Identify which cell holds the provided text, then report its [x, y] central coordinate. 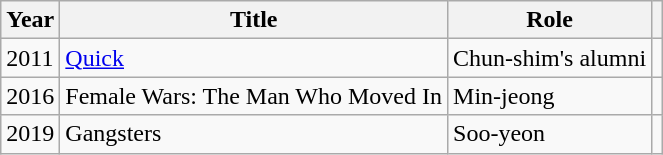
Title [254, 20]
Min-jeong [550, 96]
2011 [30, 58]
Year [30, 20]
2016 [30, 96]
Soo-yeon [550, 134]
Role [550, 20]
Chun-shim's alumni [550, 58]
2019 [30, 134]
Quick [254, 58]
Gangsters [254, 134]
Female Wars: The Man Who Moved In [254, 96]
